Identify which cell holds the provided text, then report its [x, y] central coordinate. 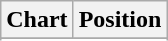
Position [120, 20]
Chart [37, 20]
